Determine the [X, Y] coordinate at the center of the cell enclosing the given text.  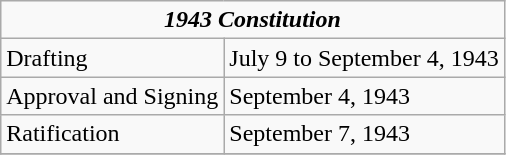
September 4, 1943 [364, 96]
Drafting [112, 58]
July 9 to September 4, 1943 [364, 58]
Ratification [112, 134]
Approval and Signing [112, 96]
1943 Constitution [252, 20]
September 7, 1943 [364, 134]
